Detect which cell encompasses the target text, then output its (X, Y) center coordinate. 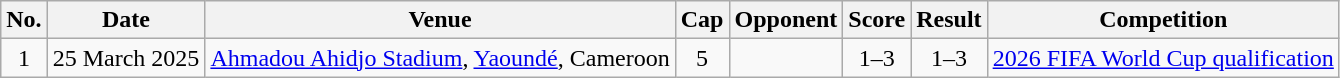
25 March 2025 (126, 58)
Score (877, 20)
Opponent (786, 20)
No. (24, 20)
Venue (440, 20)
Competition (1163, 20)
Date (126, 20)
5 (702, 58)
2026 FIFA World Cup qualification (1163, 58)
Result (949, 20)
Cap (702, 20)
1 (24, 58)
Ahmadou Ahidjo Stadium, Yaoundé, Cameroon (440, 58)
